Find where the given text appears and provide that cell's center as [X, Y] coordinate. 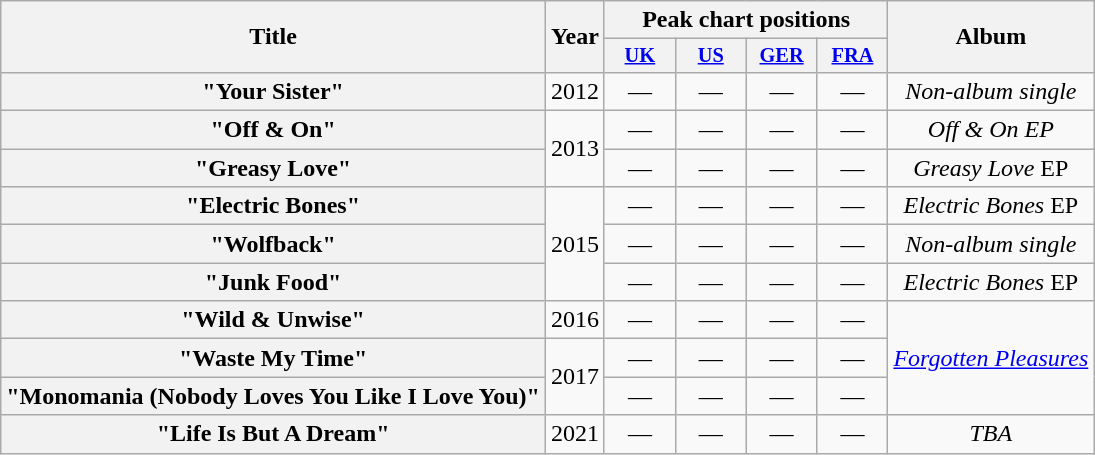
"Waste My Time" [274, 358]
"Life Is But A Dream" [274, 434]
2016 [574, 320]
"Electric Bones" [274, 206]
Year [574, 37]
"Wolfback" [274, 244]
Greasy Love EP [991, 168]
TBA [991, 434]
Album [991, 37]
"Off & On" [274, 130]
2017 [574, 377]
"Junk Food" [274, 282]
US [710, 56]
"Wild & Unwise" [274, 320]
"Your Sister" [274, 91]
Forgotten Pleasures [991, 358]
2013 [574, 149]
Title [274, 37]
Off & On EP [991, 130]
GER [782, 56]
2015 [574, 244]
Peak chart positions [746, 20]
UK [640, 56]
"Greasy Love" [274, 168]
"Monomania (Nobody Loves You Like I Love You)" [274, 396]
FRA [852, 56]
2012 [574, 91]
2021 [574, 434]
